Provide the [X, Y] coordinate of the cell's center where the given text is located.  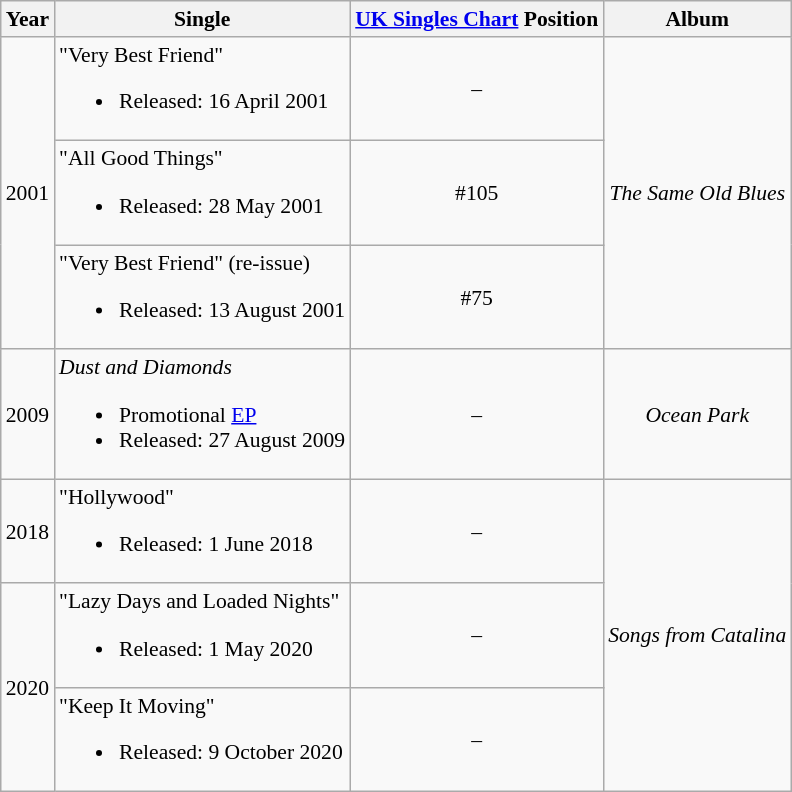
"Very Best Friend" (re-issue)Released: 13 August 2001 [202, 297]
"Hollywood"Released: 1 June 2018 [202, 531]
Single [202, 19]
"Keep It Moving"Released: 9 October 2020 [202, 740]
UK Singles Chart Position [476, 19]
#75 [476, 297]
2001 [28, 194]
"Lazy Days and Loaded Nights"Released: 1 May 2020 [202, 636]
Year [28, 19]
Ocean Park [697, 415]
2009 [28, 415]
Album [697, 19]
2018 [28, 531]
Songs from Catalina [697, 636]
#105 [476, 193]
The Same Old Blues [697, 194]
Dust and DiamondsPromotional EPReleased: 27 August 2009 [202, 415]
"All Good Things"Released: 28 May 2001 [202, 193]
"Very Best Friend"Released: 16 April 2001 [202, 89]
